Capture the cell that displays the provided text and extract its (x, y) central coordinate. 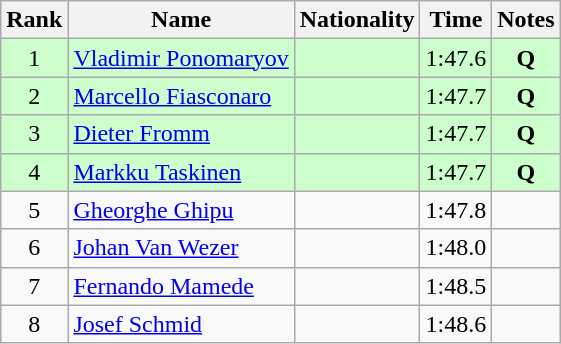
1:48.6 (456, 324)
Rank (34, 20)
3 (34, 134)
Dieter Fromm (181, 134)
Name (181, 20)
1:47.8 (456, 210)
Time (456, 20)
Gheorghe Ghipu (181, 210)
8 (34, 324)
Marcello Fiasconaro (181, 96)
2 (34, 96)
Notes (526, 20)
Johan Van Wezer (181, 248)
1 (34, 58)
7 (34, 286)
Josef Schmid (181, 324)
Fernando Mamede (181, 286)
1:48.0 (456, 248)
1:47.6 (456, 58)
6 (34, 248)
Vladimir Ponomaryov (181, 58)
Nationality (357, 20)
5 (34, 210)
Markku Taskinen (181, 172)
1:48.5 (456, 286)
4 (34, 172)
